Capture the cell that displays the provided text and extract its (X, Y) central coordinate. 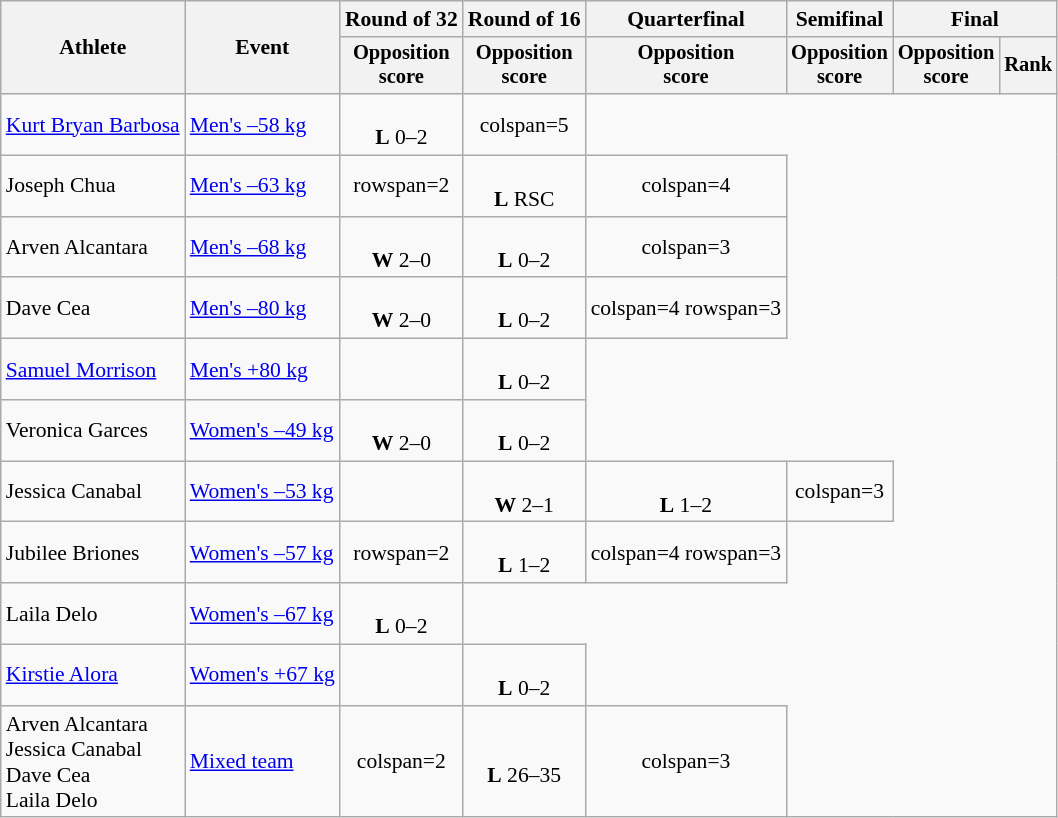
Event (262, 48)
Women's –57 kg (262, 552)
Dave Cea (93, 308)
Women's –53 kg (262, 492)
Laila Delo (93, 614)
Men's –68 kg (262, 248)
Arven AlcantaraJessica CanabalDave CeaLaila Delo (93, 762)
Round of 16 (524, 19)
Joseph Chua (93, 186)
Rank (1028, 66)
Kurt Bryan Barbosa (93, 124)
W 2–1 (524, 492)
L RSC (524, 186)
Men's –63 kg (262, 186)
colspan=2 (402, 762)
Women's –67 kg (262, 614)
colspan=5 (524, 124)
Women's +67 kg (262, 676)
Samuel Morrison (93, 370)
Semifinal (840, 19)
Jubilee Briones (93, 552)
colspan=4 (686, 186)
Kirstie Alora (93, 676)
Women's –49 kg (262, 430)
Round of 32 (402, 19)
Men's –58 kg (262, 124)
Jessica Canabal (93, 492)
Quarterfinal (686, 19)
Men's +80 kg (262, 370)
Veronica Garces (93, 430)
L 26–35 (524, 762)
Men's –80 kg (262, 308)
Final (975, 19)
Mixed team (262, 762)
Athlete (93, 48)
Arven Alcantara (93, 248)
